Locate the cell with the specified text and output its (x, y) center coordinate. 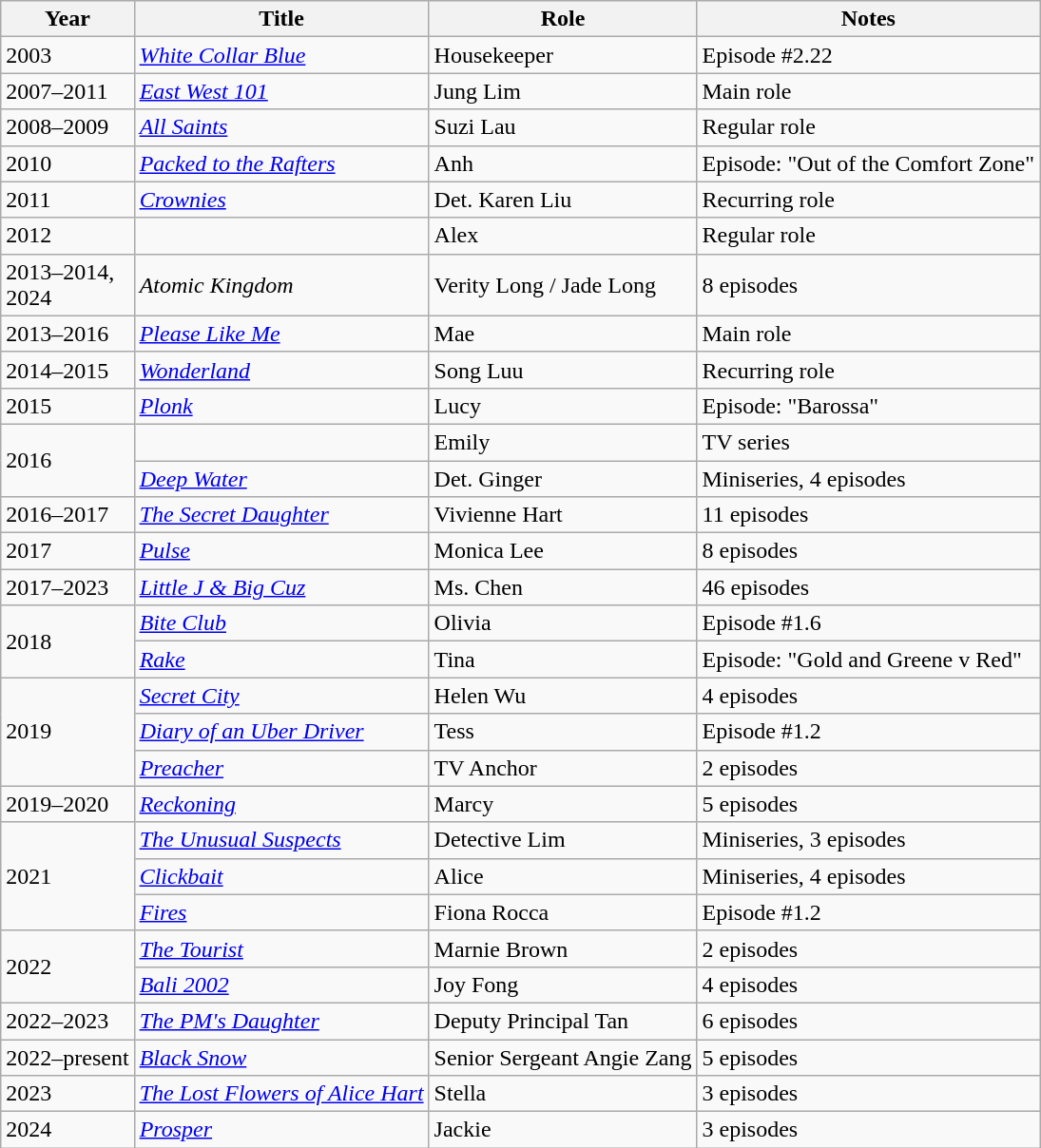
6 episodes (869, 1021)
11 episodes (869, 515)
Ms. Chen (563, 587)
2021 (67, 876)
Jung Lim (563, 91)
White Collar Blue (281, 55)
Housekeeper (563, 55)
Little J & Big Cuz (281, 587)
2023 (67, 1094)
Pulse (281, 551)
Mae (563, 334)
East West 101 (281, 91)
Tina (563, 660)
2003 (67, 55)
The Unusual Suspects (281, 840)
Deep Water (281, 478)
2017–2023 (67, 587)
Song Luu (563, 370)
Joy Fong (563, 985)
Marcy (563, 804)
Secret City (281, 696)
2008–2009 (67, 127)
Packed to the Rafters (281, 163)
2014–2015 (67, 370)
2019–2020 (67, 804)
Anh (563, 163)
Senior Sergeant Angie Zang (563, 1058)
Verity Long / Jade Long (563, 285)
2022–2023 (67, 1021)
Alex (563, 236)
Crownies (281, 200)
2022–present (67, 1058)
Stella (563, 1094)
Episode #2.22 (869, 55)
2012 (67, 236)
Clickbait (281, 876)
TV series (869, 442)
Plonk (281, 406)
Helen Wu (563, 696)
The Secret Daughter (281, 515)
2016 (67, 460)
Det. Karen Liu (563, 200)
Prosper (281, 1130)
Year (67, 19)
Fires (281, 912)
Detective Lim (563, 840)
2019 (67, 732)
Miniseries, 3 episodes (869, 840)
Deputy Principal Tan (563, 1021)
The Lost Flowers of Alice Hart (281, 1094)
The PM's Daughter (281, 1021)
2011 (67, 200)
Marnie Brown (563, 948)
46 episodes (869, 587)
2024 (67, 1130)
Olivia (563, 623)
Episode: "Out of the Comfort Zone" (869, 163)
2010 (67, 163)
Tess (563, 732)
2015 (67, 406)
TV Anchor (563, 768)
Wonderland (281, 370)
The Tourist (281, 948)
Title (281, 19)
2022 (67, 966)
Please Like Me (281, 334)
Reckoning (281, 804)
2007–2011 (67, 91)
Episode #1.6 (869, 623)
Alice (563, 876)
Monica Lee (563, 551)
Diary of an Uber Driver (281, 732)
Det. Ginger (563, 478)
Bali 2002 (281, 985)
2016–2017 (67, 515)
2018 (67, 641)
Bite Club (281, 623)
2013–2014,2024 (67, 285)
2013–2016 (67, 334)
Preacher (281, 768)
Role (563, 19)
Lucy (563, 406)
Atomic Kingdom (281, 285)
Jackie (563, 1130)
Suzi Lau (563, 127)
All Saints (281, 127)
Fiona Rocca (563, 912)
Black Snow (281, 1058)
Episode: "Gold and Greene v Red" (869, 660)
Notes (869, 19)
Vivienne Hart (563, 515)
2017 (67, 551)
Episode: "Barossa" (869, 406)
Rake (281, 660)
Emily (563, 442)
